Return the [x, y] coordinate for the center point of the cell that contains the specified text.  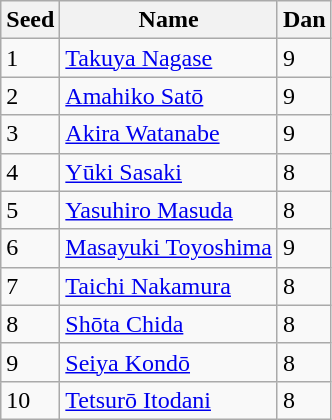
Tetsurō Itodani [169, 400]
7 [30, 286]
Dan [304, 20]
Akira Watanabe [169, 134]
Seed [30, 20]
Yūki Sasaki [169, 172]
10 [30, 400]
Yasuhiro Masuda [169, 210]
Name [169, 20]
2 [30, 96]
Amahiko Satō [169, 96]
Taichi Nakamura [169, 286]
Takuya Nagase [169, 58]
3 [30, 134]
6 [30, 248]
1 [30, 58]
5 [30, 210]
4 [30, 172]
Shōta Chida [169, 324]
Seiya Kondō [169, 362]
Masayuki Toyoshima [169, 248]
